Pinpoint the cell where the given text exists, returning its (x, y) midpoint coordinate. 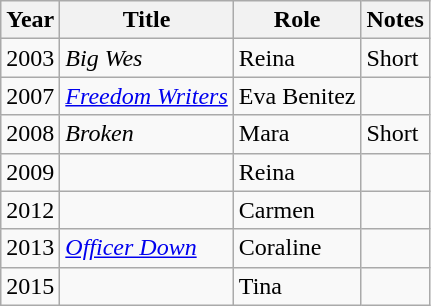
Big Wes (146, 58)
Coraline (297, 248)
Tina (297, 286)
Carmen (297, 210)
Title (146, 20)
Mara (297, 134)
2003 (30, 58)
2009 (30, 172)
2008 (30, 134)
Eva Benitez (297, 96)
Freedom Writers (146, 96)
Role (297, 20)
2015 (30, 286)
Notes (395, 20)
2013 (30, 248)
2012 (30, 210)
2007 (30, 96)
Broken (146, 134)
Officer Down (146, 248)
Year (30, 20)
